Capture the cell that displays the provided text and extract its (x, y) central coordinate. 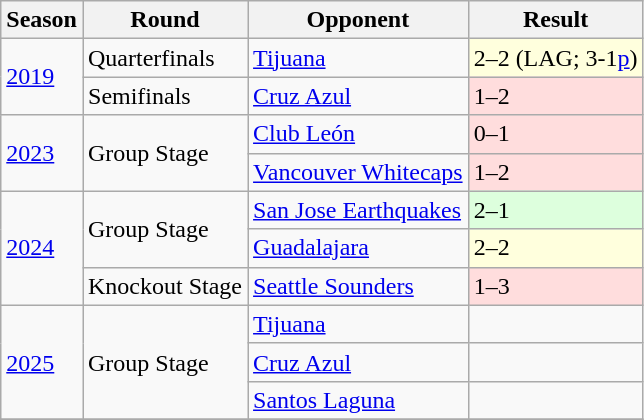
2019 (42, 77)
Quarterfinals (164, 58)
1–3 (556, 286)
Santos Laguna (358, 400)
Seattle Sounders (358, 286)
Season (42, 20)
0–1 (556, 134)
San Jose Earthquakes (358, 210)
Result (556, 20)
Knockout Stage (164, 286)
2–1 (556, 210)
2023 (42, 153)
Opponent (358, 20)
2024 (42, 248)
Club León (358, 134)
2025 (42, 362)
Semifinals (164, 96)
Round (164, 20)
Vancouver Whitecaps (358, 172)
Guadalajara (358, 248)
2–2 (556, 248)
2–2 (LAG; 3-1p) (556, 58)
